Capture the cell that displays the provided text and extract its [X, Y] central coordinate. 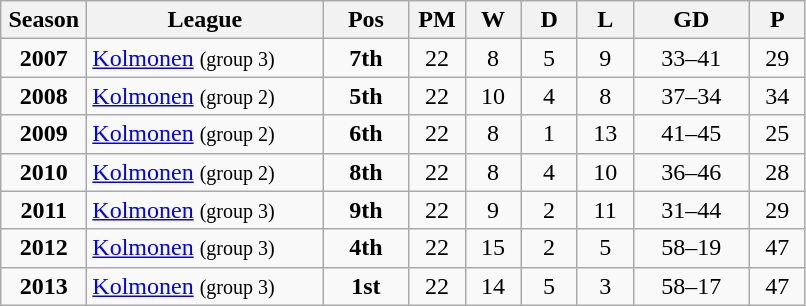
41–45 [691, 134]
14 [493, 286]
15 [493, 248]
6th [366, 134]
L [605, 20]
33–41 [691, 58]
4th [366, 248]
34 [777, 96]
2012 [44, 248]
W [493, 20]
58–17 [691, 286]
13 [605, 134]
PM [437, 20]
2013 [44, 286]
36–46 [691, 172]
D [549, 20]
2008 [44, 96]
8th [366, 172]
2011 [44, 210]
1st [366, 286]
GD [691, 20]
37–34 [691, 96]
31–44 [691, 210]
2007 [44, 58]
Season [44, 20]
58–19 [691, 248]
9th [366, 210]
11 [605, 210]
P [777, 20]
1 [549, 134]
2010 [44, 172]
5th [366, 96]
25 [777, 134]
7th [366, 58]
League [205, 20]
3 [605, 286]
Pos [366, 20]
2009 [44, 134]
28 [777, 172]
